Detect which cell encompasses the target text, then output its (x, y) center coordinate. 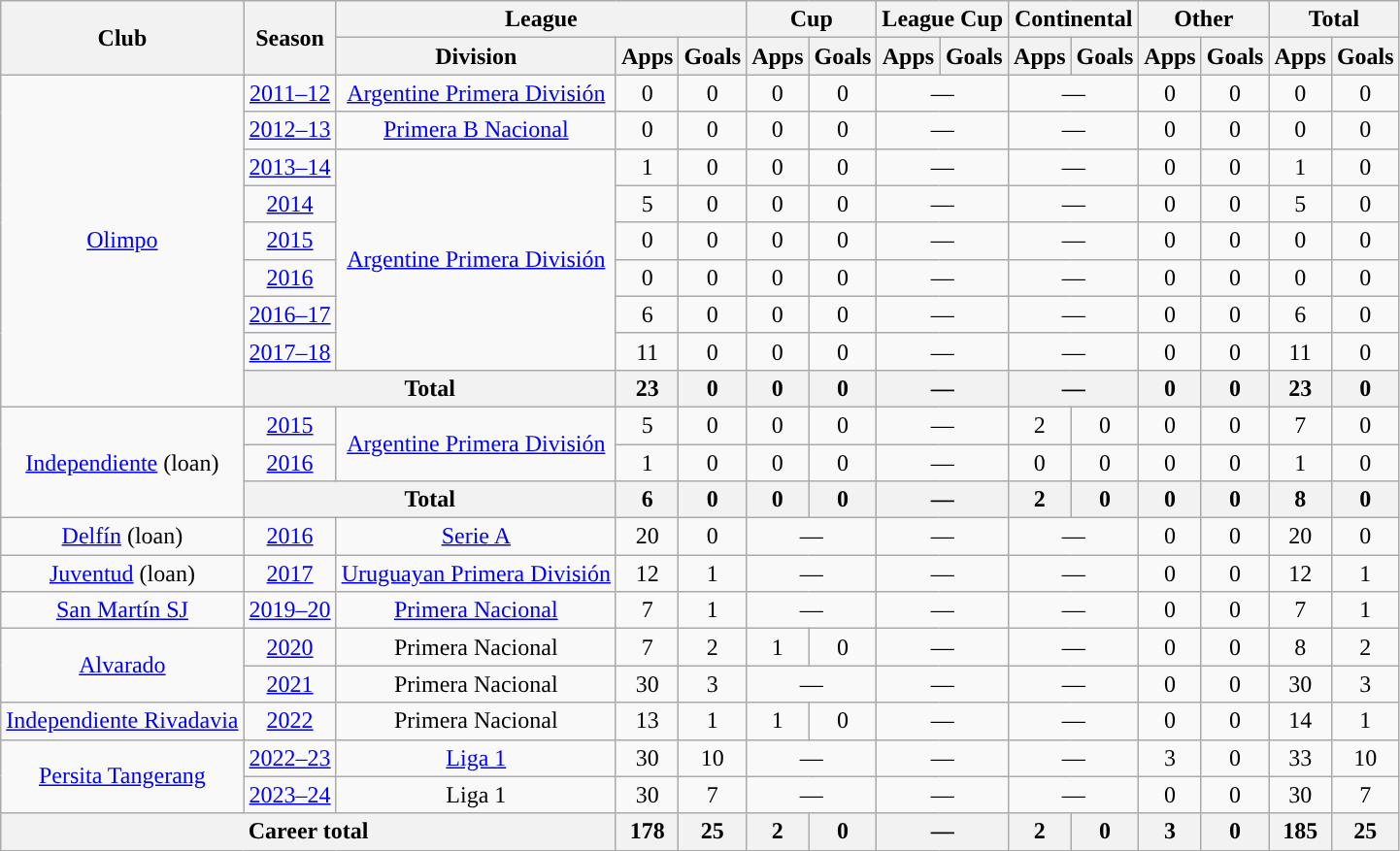
Division (476, 56)
Cup (812, 19)
2019–20 (289, 610)
Independiente (loan) (122, 462)
2016–17 (289, 314)
2021 (289, 684)
Other (1204, 19)
Season (289, 38)
Delfín (loan) (122, 537)
Club (122, 38)
2022 (289, 721)
Serie A (476, 537)
185 (1300, 832)
2023–24 (289, 795)
2011–12 (289, 93)
Continental (1074, 19)
League (542, 19)
Independiente Rivadavia (122, 721)
Uruguayan Primera División (476, 573)
Career total (309, 832)
13 (647, 721)
2012–13 (289, 130)
2017 (289, 573)
2013–14 (289, 167)
Persita Tangerang (122, 776)
Juventud (loan) (122, 573)
14 (1300, 721)
League Cup (943, 19)
2022–23 (289, 758)
San Martín SJ (122, 610)
Olimpo (122, 241)
Alvarado (122, 666)
33 (1300, 758)
2020 (289, 647)
Primera B Nacional (476, 130)
2017–18 (289, 351)
178 (647, 832)
2014 (289, 204)
